Find where the given text appears and provide that cell's center as [x, y] coordinate. 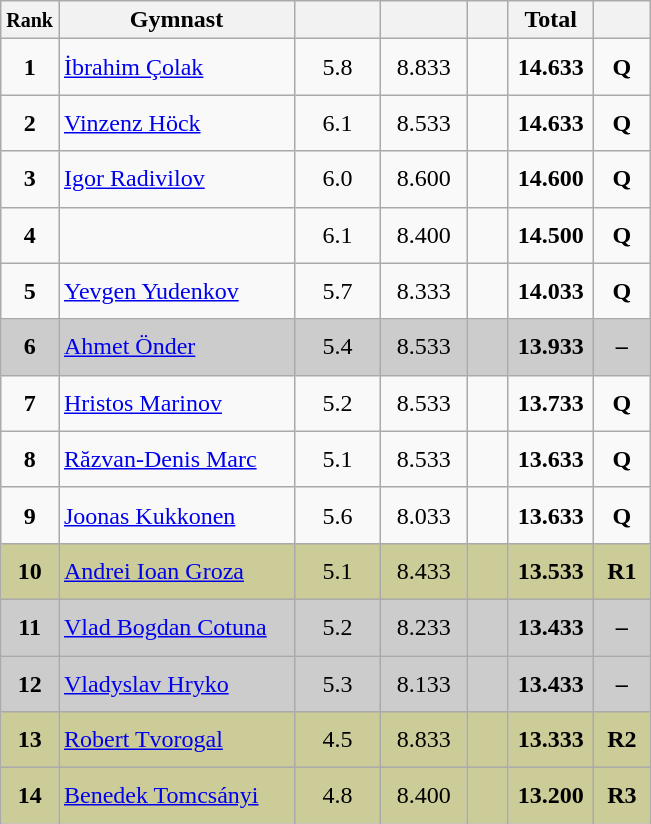
5.8 [338, 67]
Vladyslav Hryko [176, 684]
14.500 [551, 235]
4.5 [338, 740]
13.733 [551, 403]
5.4 [338, 347]
14.033 [551, 291]
R3 [622, 796]
8.333 [424, 291]
Igor Radivilov [176, 179]
Rank [30, 20]
9 [30, 515]
Robert Tvorogal [176, 740]
12 [30, 684]
8.600 [424, 179]
13.933 [551, 347]
6.0 [338, 179]
8.033 [424, 515]
13.333 [551, 740]
5.3 [338, 684]
2 [30, 123]
6 [30, 347]
13 [30, 740]
4 [30, 235]
13.533 [551, 571]
8.133 [424, 684]
Răzvan-Denis Marc [176, 459]
8.433 [424, 571]
Gymnast [176, 20]
10 [30, 571]
Total [551, 20]
Ahmet Önder [176, 347]
Yevgen Yudenkov [176, 291]
Andrei Ioan Groza [176, 571]
Benedek Tomcsányi [176, 796]
İbrahim Çolak [176, 67]
5.6 [338, 515]
5 [30, 291]
Hristos Marinov [176, 403]
8 [30, 459]
1 [30, 67]
13.200 [551, 796]
3 [30, 179]
7 [30, 403]
5.7 [338, 291]
4.8 [338, 796]
Joonas Kukkonen [176, 515]
11 [30, 627]
R2 [622, 740]
8.233 [424, 627]
14.600 [551, 179]
Vinzenz Höck [176, 123]
Vlad Bogdan Cotuna [176, 627]
R1 [622, 571]
14 [30, 796]
